Capture the cell that displays the provided text and extract its (x, y) central coordinate. 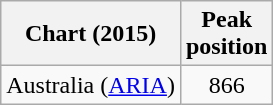
866 (226, 85)
Australia (ARIA) (91, 85)
Chart (2015) (91, 34)
Peakposition (226, 34)
